Detect which cell encompasses the target text, then output its (x, y) center coordinate. 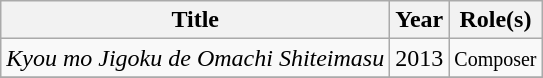
Role(s) (496, 20)
2013 (420, 58)
Kyou mo Jigoku de Omachi Shiteimasu (196, 58)
Composer (496, 58)
Title (196, 20)
Year (420, 20)
